Find where the given text appears and provide that cell's center as (x, y) coordinate. 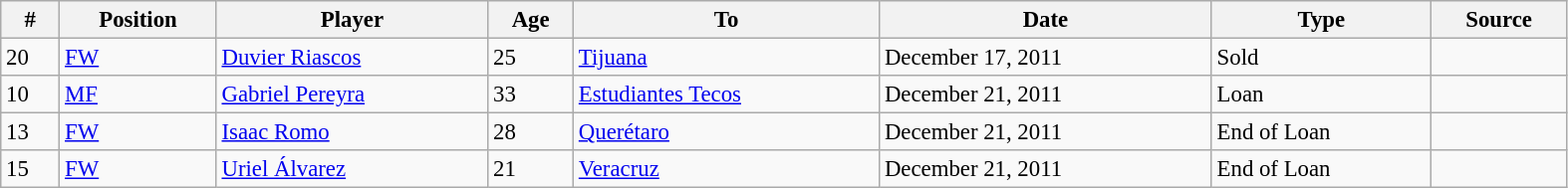
Player (353, 20)
28 (531, 132)
10 (30, 94)
Sold (1321, 58)
Position (137, 20)
MF (137, 94)
# (30, 20)
Querétaro (727, 132)
Tijuana (727, 58)
To (727, 20)
Gabriel Pereyra (353, 94)
Source (1498, 20)
Loan (1321, 94)
25 (531, 58)
21 (531, 169)
20 (30, 58)
Date (1046, 20)
33 (531, 94)
Duvier Riascos (353, 58)
Age (531, 20)
Type (1321, 20)
December 17, 2011 (1046, 58)
Uriel Álvarez (353, 169)
Isaac Romo (353, 132)
Veracruz (727, 169)
13 (30, 132)
15 (30, 169)
Estudiantes Tecos (727, 94)
